For the text-containing cell, return its midpoint in (X, Y) coordinate format. 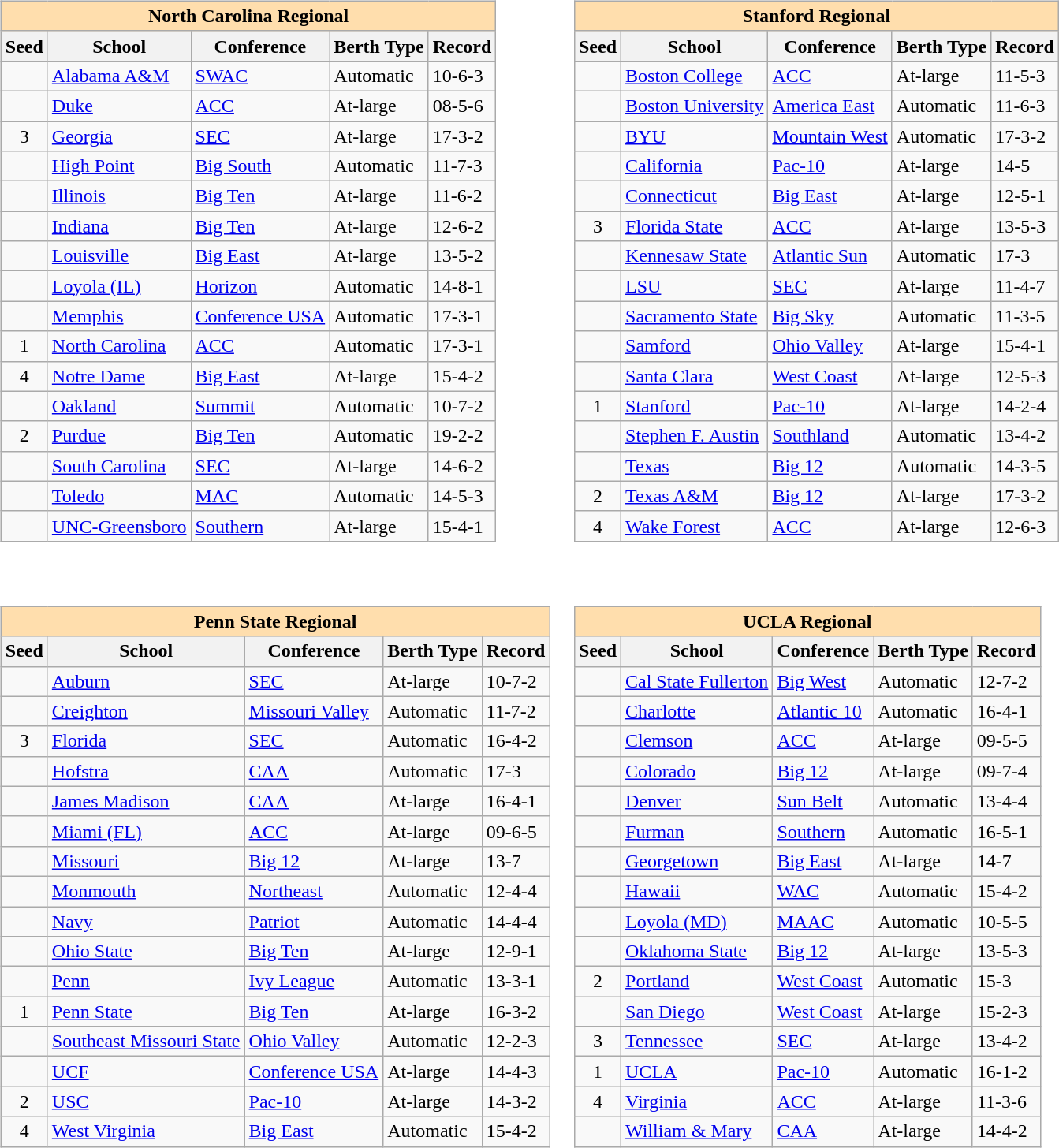
10-6-3 (462, 76)
11-7-2 (516, 711)
09-7-4 (1006, 771)
Hawaii (697, 891)
Navy (146, 922)
USC (146, 1101)
America East (830, 106)
Notre Dame (119, 376)
UCLA Regional (807, 621)
11-3-5 (1025, 316)
12-6-2 (462, 226)
UCF (146, 1072)
Cal State Fullerton (697, 681)
12-6-3 (1025, 526)
10-5-5 (1006, 922)
Toledo (119, 496)
SWAC (260, 76)
16-1-2 (1006, 1072)
Clemson (697, 741)
California (695, 166)
Ivy League (314, 982)
South Carolina (119, 466)
West Virginia (146, 1131)
14-5-3 (462, 496)
Creighton (146, 711)
Connecticut (695, 196)
Penn State (146, 1012)
14-5 (1025, 166)
Tennessee (697, 1042)
Oklahoma State (697, 952)
MAC (260, 496)
16-4-2 (516, 741)
James Madison (146, 801)
12-4-4 (516, 891)
14-7 (1006, 861)
09-5-5 (1006, 741)
Virginia (697, 1101)
13-7 (516, 861)
11-7-3 (462, 166)
Auburn (146, 681)
Patriot (314, 922)
Miami (FL) (146, 831)
Southland (830, 436)
12-5-1 (1025, 196)
Georgetown (697, 861)
Penn State Regional (275, 621)
12-5-3 (1025, 376)
Northeast (314, 891)
Florida State (695, 226)
William & Mary (697, 1131)
Southeast Missouri State (146, 1042)
14-4-4 (516, 922)
11-5-3 (1025, 76)
Monmouth (146, 891)
14-2-4 (1025, 406)
Georgia (119, 136)
North Carolina (119, 346)
12-7-2 (1006, 681)
Illinois (119, 196)
Missouri Valley (314, 711)
Big Sky (830, 316)
Texas A&M (695, 496)
Texas (695, 466)
Boston College (695, 76)
Big South (260, 166)
Samford (695, 346)
High Point (119, 166)
Memphis (119, 316)
Atlantic 10 (823, 711)
14-3-5 (1025, 466)
Boston University (695, 106)
Stephen F. Austin (695, 436)
13-5-2 (462, 256)
14-6-2 (462, 466)
Summit (260, 406)
Kennesaw State (695, 256)
Sacramento State (695, 316)
Ohio State (146, 952)
Santa Clara (695, 376)
Loyola (IL) (119, 286)
13-3-1 (516, 982)
Missouri (146, 861)
Horizon (260, 286)
Big West (823, 681)
Atlantic Sun (830, 256)
Denver (697, 801)
11-3-6 (1006, 1101)
09-6-5 (516, 831)
Wake Forest (695, 526)
Charlotte (697, 711)
Loyola (MD) (697, 922)
12-9-1 (516, 952)
BYU (695, 136)
MAAC (823, 922)
Furman (697, 831)
Duke (119, 106)
15-3 (1006, 982)
Penn (146, 982)
14-8-1 (462, 286)
Portland (697, 982)
11-6-2 (462, 196)
16-3-2 (516, 1012)
19-2-2 (462, 436)
Sun Belt (823, 801)
San Diego (697, 1012)
Oakland (119, 406)
WAC (823, 891)
Hofstra (146, 771)
15-2-3 (1006, 1012)
11-4-7 (1025, 286)
Alabama A&M (119, 76)
Purdue (119, 436)
LSU (695, 286)
14-3-2 (516, 1101)
14-4-2 (1006, 1131)
Stanford Regional (816, 16)
08-5-6 (462, 106)
Indiana (119, 226)
12-2-3 (516, 1042)
North Carolina Regional (248, 16)
13-4-4 (1006, 801)
UNC-Greensboro (119, 526)
Florida (146, 741)
Stanford (695, 406)
14-4-3 (516, 1072)
UCLA (697, 1072)
Colorado (697, 771)
16-5-1 (1006, 831)
Mountain West (830, 136)
11-6-3 (1025, 106)
Louisville (119, 256)
